Return the [x, y] coordinate for the center point of the cell that contains the specified text.  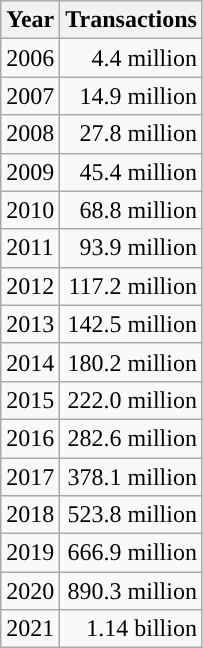
2016 [30, 438]
378.1 million [132, 477]
68.8 million [132, 210]
27.8 million [132, 134]
117.2 million [132, 286]
14.9 million [132, 96]
2017 [30, 477]
222.0 million [132, 400]
1.14 billion [132, 629]
4.4 million [132, 58]
2012 [30, 286]
180.2 million [132, 362]
2007 [30, 96]
2014 [30, 362]
2009 [30, 172]
2015 [30, 400]
666.9 million [132, 553]
45.4 million [132, 172]
2021 [30, 629]
282.6 million [132, 438]
2013 [30, 324]
2020 [30, 591]
Transactions [132, 20]
523.8 million [132, 515]
2008 [30, 134]
2006 [30, 58]
2010 [30, 210]
890.3 million [132, 591]
2011 [30, 248]
93.9 million [132, 248]
2018 [30, 515]
142.5 million [132, 324]
Year [30, 20]
2019 [30, 553]
